Provide the [x, y] coordinate of the cell's center where the given text is located.  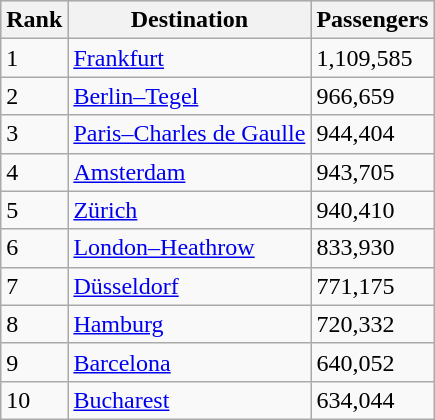
10 [34, 400]
720,332 [372, 324]
Destination [190, 20]
943,705 [372, 172]
9 [34, 362]
6 [34, 248]
833,930 [372, 248]
3 [34, 134]
London–Heathrow [190, 248]
940,410 [372, 210]
634,044 [372, 400]
5 [34, 210]
Bucharest [190, 400]
771,175 [372, 286]
Berlin–Tegel [190, 96]
Düsseldorf [190, 286]
Rank [34, 20]
Paris–Charles de Gaulle [190, 134]
Zürich [190, 210]
Barcelona [190, 362]
Amsterdam [190, 172]
944,404 [372, 134]
7 [34, 286]
2 [34, 96]
Hamburg [190, 324]
Frankfurt [190, 58]
1,109,585 [372, 58]
966,659 [372, 96]
1 [34, 58]
Passengers [372, 20]
640,052 [372, 362]
8 [34, 324]
4 [34, 172]
